Return (x, y) of the center of cell containing provided text 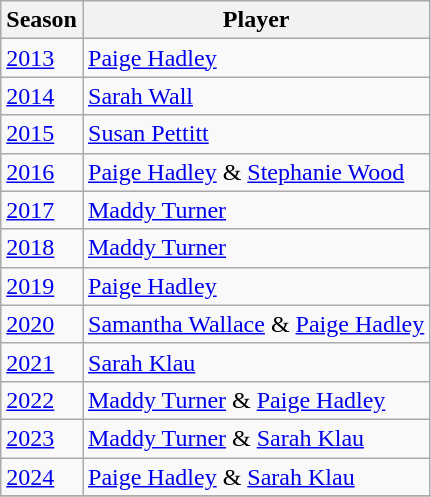
Paige Hadley & Stephanie Wood (256, 172)
Sarah Klau (256, 362)
2023 (42, 438)
2014 (42, 96)
Sarah Wall (256, 96)
Season (42, 20)
2024 (42, 477)
Susan Pettitt (256, 134)
2016 (42, 172)
Samantha Wallace & Paige Hadley (256, 324)
Maddy Turner & Paige Hadley (256, 400)
2021 (42, 362)
2018 (42, 248)
2022 (42, 400)
Paige Hadley & Sarah Klau (256, 477)
2015 (42, 134)
2020 (42, 324)
Player (256, 20)
Maddy Turner & Sarah Klau (256, 438)
2019 (42, 286)
2013 (42, 58)
2017 (42, 210)
